Locate the cell with the specified text and output its [X, Y] center coordinate. 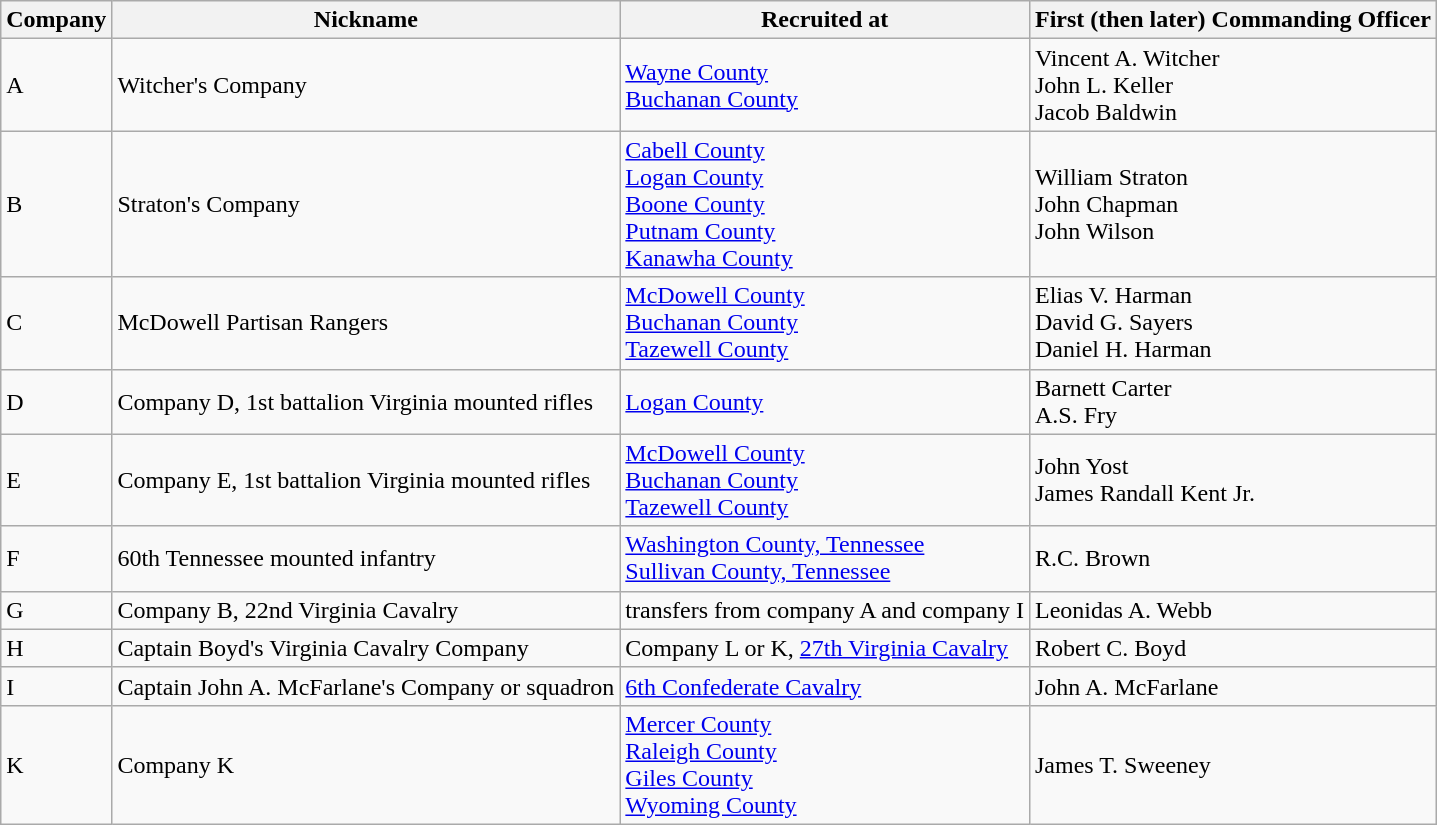
60th Tennessee mounted infantry [366, 558]
Mercer CountyRaleigh CountyGiles CountyWyoming County [825, 764]
Cabell CountyLogan CountyBoone CountyPutnam CountyKanawha County [825, 204]
Elias V. HarmanDavid G. SayersDaniel H. Harman [1232, 323]
Logan County [825, 402]
Company K [366, 764]
6th Confederate Cavalry [825, 686]
John YostJames Randall Kent Jr. [1232, 480]
D [56, 402]
Robert C. Boyd [1232, 648]
Witcher's Company [366, 85]
Company B, 22nd Virginia Cavalry [366, 610]
Wayne CountyBuchanan County [825, 85]
Vincent A. WitcherJohn L. KellerJacob Baldwin [1232, 85]
William StratonJohn ChapmanJohn Wilson [1232, 204]
Company [56, 20]
A [56, 85]
Nickname [366, 20]
Washington County, TennesseeSullivan County, Tennessee [825, 558]
Captain John A. McFarlane's Company or squadron [366, 686]
Leonidas A. Webb [1232, 610]
Barnett CarterA.S. Fry [1232, 402]
Company L or K, 27th Virginia Cavalry [825, 648]
Recruited at [825, 20]
F [56, 558]
B [56, 204]
transfers from company A and company I [825, 610]
I [56, 686]
First (then later) Commanding Officer [1232, 20]
Company D, 1st battalion Virginia mounted rifles [366, 402]
John A. McFarlane [1232, 686]
K [56, 764]
Straton's Company [366, 204]
R.C. Brown [1232, 558]
Company E, 1st battalion Virginia mounted rifles [366, 480]
E [56, 480]
C [56, 323]
McDowell Partisan Rangers [366, 323]
James T. Sweeney [1232, 764]
H [56, 648]
Captain Boyd's Virginia Cavalry Company [366, 648]
G [56, 610]
